Pinpoint the cell where the given text exists, returning its (x, y) midpoint coordinate. 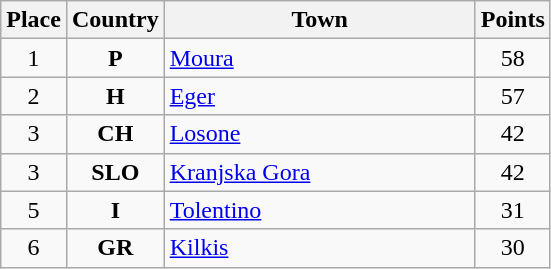
57 (512, 96)
Place (34, 20)
2 (34, 96)
Eger (320, 96)
Moura (320, 58)
Losone (320, 134)
Town (320, 20)
Kilkis (320, 248)
30 (512, 248)
58 (512, 58)
SLO (115, 172)
I (115, 210)
31 (512, 210)
Country (115, 20)
P (115, 58)
1 (34, 58)
GR (115, 248)
H (115, 96)
Tolentino (320, 210)
6 (34, 248)
Kranjska Gora (320, 172)
Points (512, 20)
CH (115, 134)
5 (34, 210)
